Provide the [X, Y] coordinate of the cell's center where the given text is located.  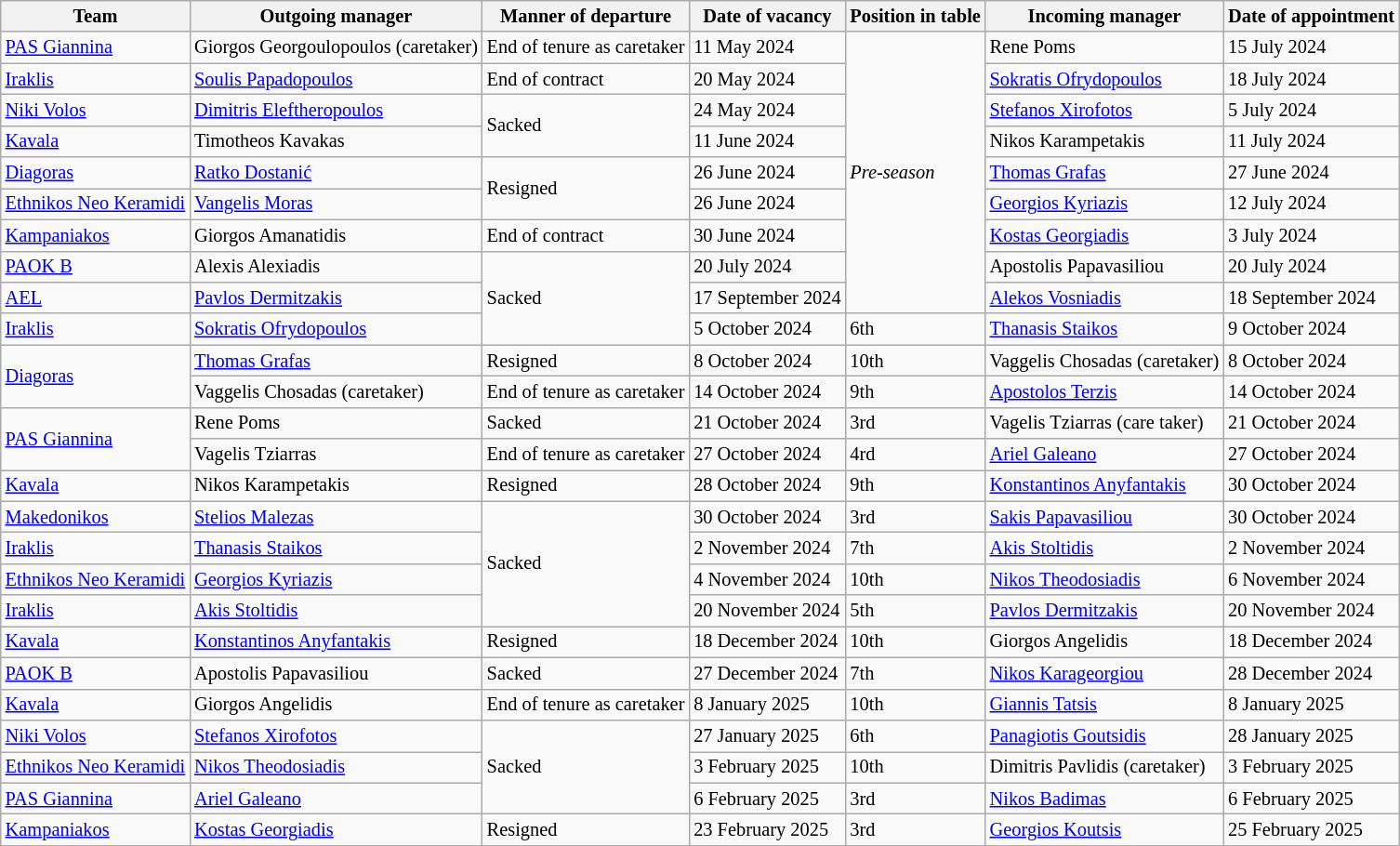
17 September 2024 [767, 297]
28 December 2024 [1311, 673]
Soulis Papadopoulos [337, 79]
Dimitris Pavlidis (caretaker) [1104, 767]
Position in table [916, 16]
Vagelis Tziarras [337, 455]
11 July 2024 [1311, 141]
Nikos Karageorgiou [1104, 673]
AEL [95, 297]
27 January 2025 [767, 735]
5th [916, 611]
11 June 2024 [767, 141]
Sakis Papavasiliou [1104, 517]
Panagiotis Goutsidis [1104, 735]
Outgoing manager [337, 16]
12 July 2024 [1311, 204]
Date of appointment [1311, 16]
28 October 2024 [767, 485]
18 July 2024 [1311, 79]
Ratko Dostanić [337, 173]
27 December 2024 [767, 673]
Georgios Koutsis [1104, 829]
Stelios Malezas [337, 517]
3 July 2024 [1311, 235]
Pre-season [916, 173]
Alexis Alexiadis [337, 267]
6 November 2024 [1311, 579]
Apostolos Terzis [1104, 391]
Giorgos Amanatidis [337, 235]
30 June 2024 [767, 235]
20 Μay 2024 [767, 79]
Nikos Badimas [1104, 799]
27 June 2024 [1311, 173]
15 July 2024 [1311, 47]
Team [95, 16]
23 February 2025 [767, 829]
Makedonikos [95, 517]
Manner of departure [586, 16]
Giannis Tatsis [1104, 705]
5 October 2024 [767, 329]
5 July 2024 [1311, 110]
Date of vacancy [767, 16]
Alekos Vosniadis [1104, 297]
11 May 2024 [767, 47]
Vagelis Tziarras (care taker) [1104, 423]
28 January 2025 [1311, 735]
Vangelis Moras [337, 204]
Giorgos Georgoulopoulos (caretaker) [337, 47]
4 November 2024 [767, 579]
Dimitris Eleftheropoulos [337, 110]
Incoming manager [1104, 16]
4rd [916, 455]
Timotheos Kavakas [337, 141]
18 September 2024 [1311, 297]
24 Μay 2024 [767, 110]
9 October 2024 [1311, 329]
25 February 2025 [1311, 829]
